Detect which cell encompasses the target text, then output its [x, y] center coordinate. 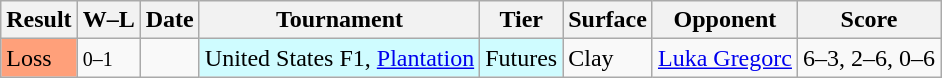
Clay [608, 58]
W–L [108, 20]
Luka Gregorc [724, 58]
Score [868, 20]
6–3, 2–6, 0–6 [868, 58]
United States F1, Plantation [339, 58]
Futures [522, 58]
Tier [522, 20]
Surface [608, 20]
Opponent [724, 20]
Result [39, 20]
Date [170, 20]
Loss [39, 58]
Tournament [339, 20]
0–1 [108, 58]
